Find where the given text appears and provide that cell's center as (X, Y) coordinate. 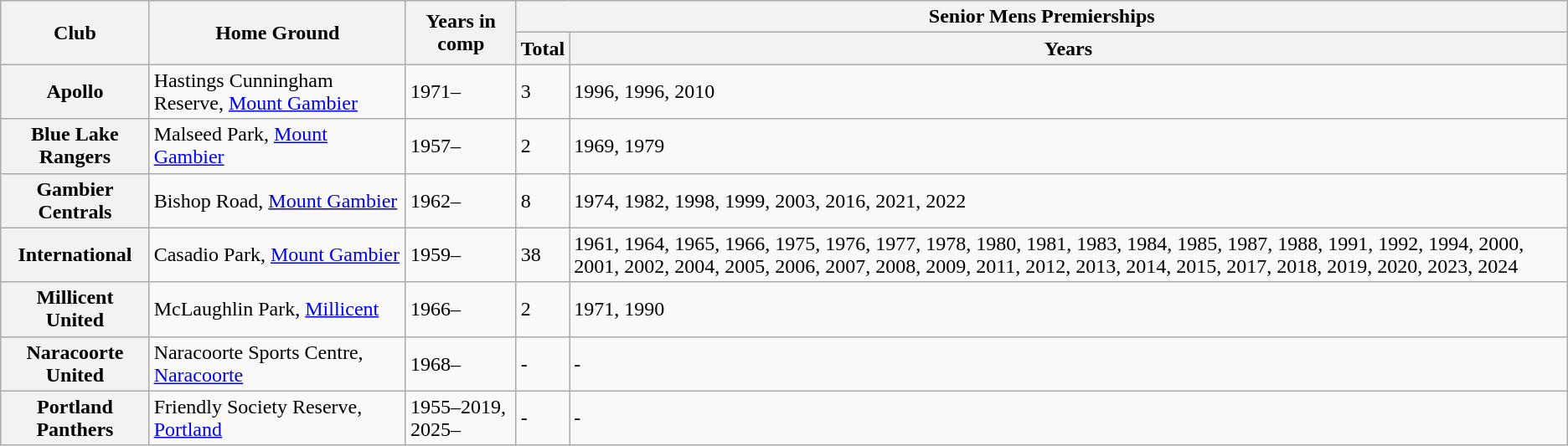
1966– (461, 310)
1969, 1979 (1069, 146)
Years in comp (461, 33)
Casadio Park, Mount Gambier (277, 254)
Friendly Society Reserve, Portland (277, 418)
Hastings Cunningham Reserve, Mount Gambier (277, 92)
1962– (461, 201)
1974, 1982, 1998, 1999, 2003, 2016, 2021, 2022 (1069, 201)
3 (543, 92)
1971– (461, 92)
1959– (461, 254)
Malseed Park, Mount Gambier (277, 146)
1971, 1990 (1069, 310)
Bishop Road, Mount Gambier (277, 201)
Naracoorte Sports Centre, Naracoorte (277, 363)
Home Ground (277, 33)
Millicent United (75, 310)
Naracoorte United (75, 363)
International (75, 254)
1957– (461, 146)
Blue Lake Rangers (75, 146)
1955–2019, 2025– (461, 418)
Years (1069, 49)
Apollo (75, 92)
Gambier Centrals (75, 201)
Club (75, 33)
Portland Panthers (75, 418)
1996, 1996, 2010 (1069, 92)
McLaughlin Park, Millicent (277, 310)
Total (543, 49)
8 (543, 201)
1968– (461, 363)
38 (543, 254)
Senior Mens Premierships (1042, 17)
